From the cell containing the given text, extract its center point as [x, y] coordinate. 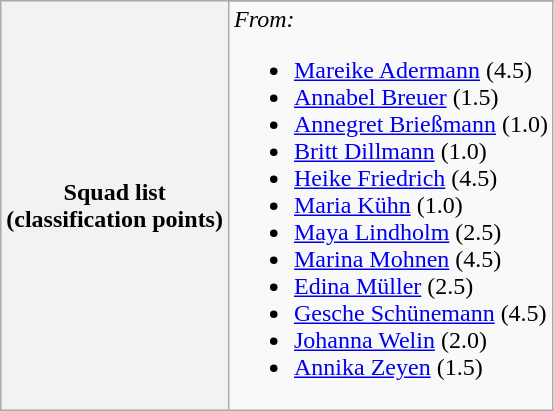
Squad list(classification points) [115, 206]
